Capture the cell that displays the provided text and extract its [X, Y] central coordinate. 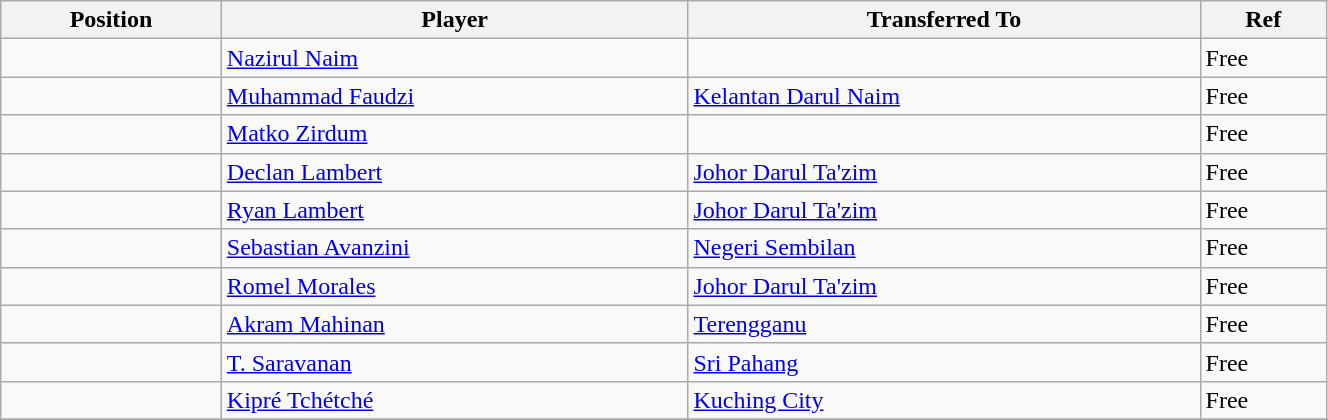
Negeri Sembilan [944, 248]
Akram Mahinan [454, 324]
Transferred To [944, 20]
T. Saravanan [454, 362]
Sri Pahang [944, 362]
Kelantan Darul Naim [944, 96]
Muhammad Faudzi [454, 96]
Player [454, 20]
Matko Zirdum [454, 134]
Kipré Tchétché [454, 400]
Kuching City [944, 400]
Position [112, 20]
Declan Lambert [454, 172]
Sebastian Avanzini [454, 248]
Romel Morales [454, 286]
Terengganu [944, 324]
Ref [1263, 20]
Ryan Lambert [454, 210]
Nazirul Naim [454, 58]
